Return [X, Y] of the center of cell containing provided text 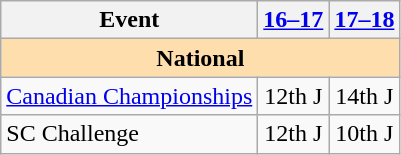
Canadian Championships [130, 96]
14th J [364, 96]
10th J [364, 134]
17–18 [364, 20]
SC Challenge [130, 134]
16–17 [294, 20]
Event [130, 20]
National [200, 58]
